Determine the [X, Y] coordinate at the center of the cell enclosing the given text.  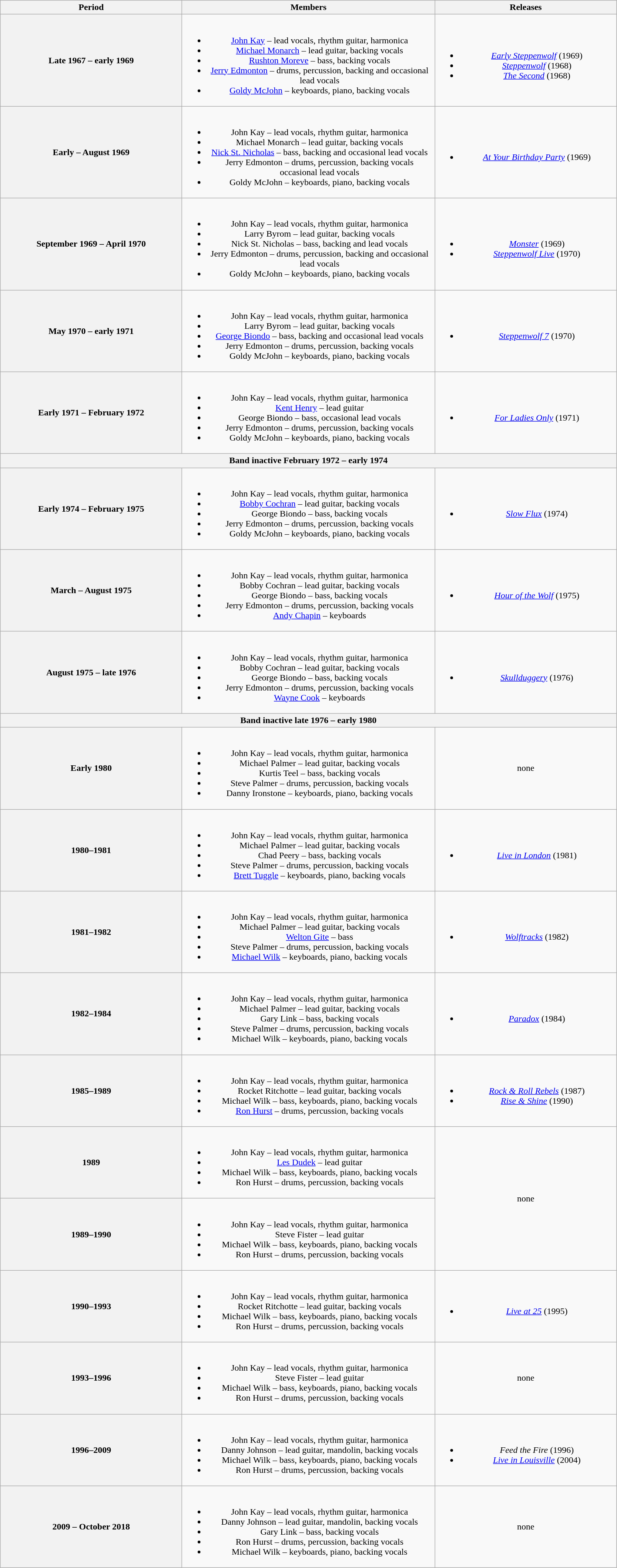
1989 [91, 1163]
Live at 25 (1995) [526, 1306]
September 1969 – April 1970 [91, 244]
Skullduggery (1976) [526, 672]
Wolftracks (1982) [526, 932]
May 1970 – early 1971 [91, 331]
Paradox (1984) [526, 1014]
For Ladies Only (1971) [526, 412]
1980–1981 [91, 850]
1990–1993 [91, 1306]
Early 1971 – February 1972 [91, 412]
Monster (1969)Steppenwolf Live (1970) [526, 244]
Band inactive late 1976 – early 1980 [309, 720]
1985–1989 [91, 1091]
Late 1967 – early 1969 [91, 60]
1981–1982 [91, 932]
Rock & Roll Rebels (1987)Rise & Shine (1990) [526, 1091]
Band inactive February 1972 – early 1974 [309, 461]
1982–1984 [91, 1014]
At Your Birthday Party (1969) [526, 152]
1989–1990 [91, 1234]
Steppenwolf 7 (1970) [526, 331]
Feed the Fire (1996)Live in Louisville (2004) [526, 1450]
2009 – October 2018 [91, 1527]
Members [309, 7]
Early 1974 – February 1975 [91, 509]
August 1975 – late 1976 [91, 672]
Hour of the Wolf (1975) [526, 590]
Live in London (1981) [526, 850]
Early – August 1969 [91, 152]
1993–1996 [91, 1378]
Early 1980 [91, 768]
Releases [526, 7]
Period [91, 7]
March – August 1975 [91, 590]
1996–2009 [91, 1450]
Early Steppenwolf (1969)Steppenwolf (1968)The Second (1968) [526, 60]
Slow Flux (1974) [526, 509]
